From the cell containing the given text, extract its center point as (X, Y) coordinate. 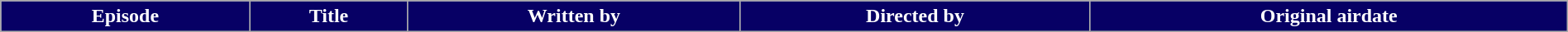
Directed by (915, 16)
Title (329, 16)
Original airdate (1328, 16)
Written by (574, 16)
Episode (126, 16)
